Detect which cell encompasses the target text, then output its [X, Y] center coordinate. 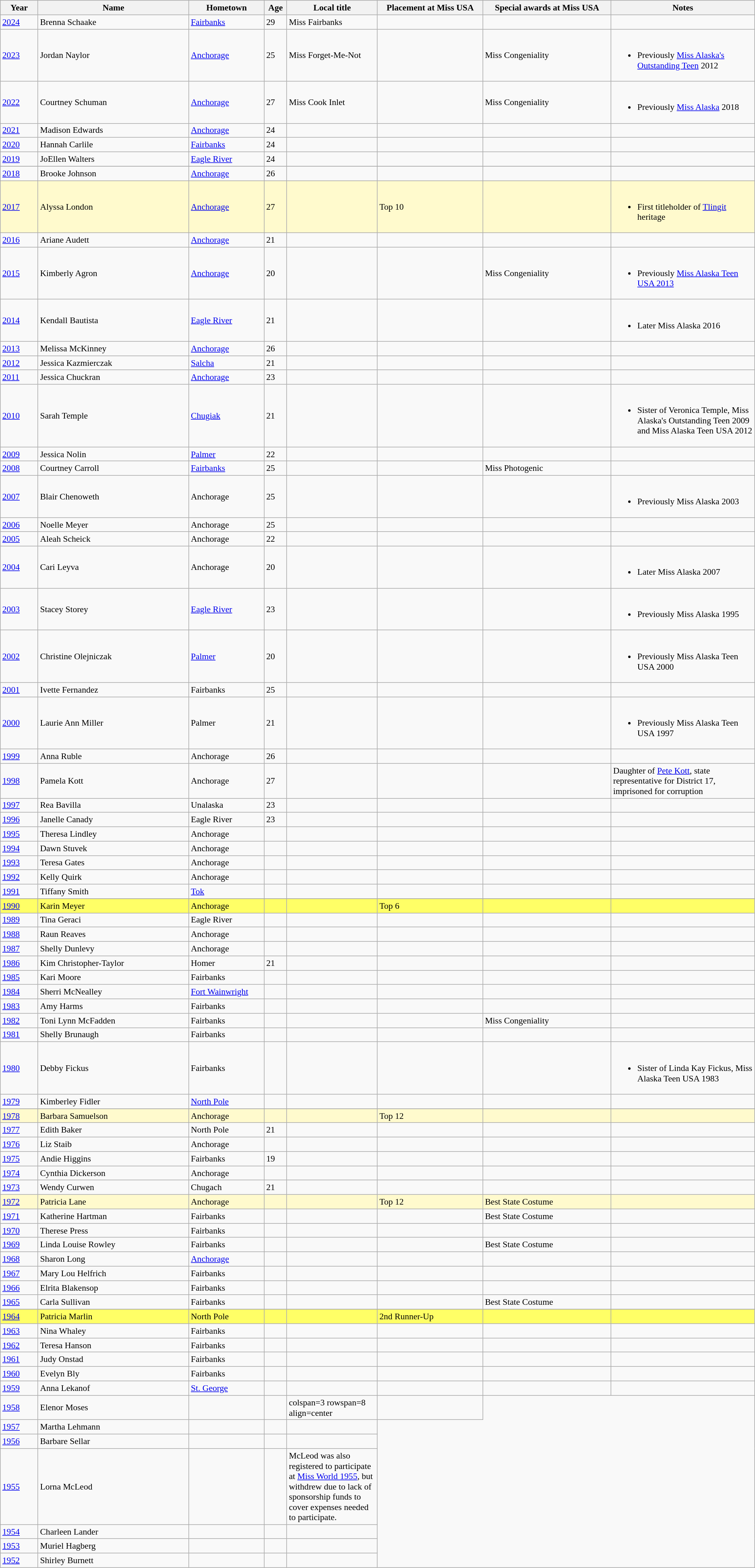
1979 [19, 1102]
2004 [19, 567]
1969 [19, 1245]
2007 [19, 497]
Shelly Dunlevy [114, 949]
Theresa Lindley [114, 834]
1974 [19, 1173]
Age [275, 8]
1963 [19, 1331]
Year [19, 8]
Kari Moore [114, 978]
Anna Ruble [114, 756]
Teresa Hanson [114, 1345]
1995 [19, 834]
Andie Higgins [114, 1159]
Jessica Nolin [114, 454]
Shirley Burnett [114, 1560]
2002 [19, 656]
1981 [19, 1035]
1958 [19, 1408]
Debby Fickus [114, 1068]
Jessica Kazmierczak [114, 363]
Sharon Long [114, 1259]
Barbara Samuelson [114, 1116]
Tina Geraci [114, 920]
2022 [19, 102]
Raun Reaves [114, 935]
Lorna McLeod [114, 1487]
1997 [19, 806]
Placement at Miss USA [430, 8]
1966 [19, 1288]
Nina Whaley [114, 1331]
Elenor Moses [114, 1408]
1998 [19, 781]
1985 [19, 978]
Local title [332, 8]
1991 [19, 891]
1960 [19, 1374]
1999 [19, 756]
1968 [19, 1259]
Special awards at Miss USA [547, 8]
Christine Olejniczak [114, 656]
Chugiak [226, 415]
Homer [226, 963]
1986 [19, 963]
Notes [683, 8]
1961 [19, 1360]
St. George [226, 1388]
2000 [19, 723]
2019 [19, 159]
Unalaska [226, 806]
1956 [19, 1442]
Sister of Veronica Temple, Miss Alaska's Outstanding Teen 2009 and Miss Alaska Teen USA 2012 [683, 415]
Miss Fairbanks [332, 22]
Salcha [226, 363]
2009 [19, 454]
Name [114, 8]
1982 [19, 1021]
Laurie Ann Miller [114, 723]
Miss Cook Inlet [332, 102]
2005 [19, 539]
Tok [226, 891]
29 [275, 22]
Miss Forget-Me-Not [332, 55]
1971 [19, 1216]
2003 [19, 609]
Kim Christopher-Taylor [114, 963]
Kelly Quirk [114, 877]
Sarah Temple [114, 415]
2016 [19, 240]
JoEllen Walters [114, 159]
Liz Staib [114, 1145]
1987 [19, 949]
2006 [19, 525]
1992 [19, 877]
Dawn Stuvek [114, 848]
1972 [19, 1202]
1967 [19, 1273]
2020 [19, 145]
Alyssa London [114, 207]
2010 [19, 415]
Sister of Linda Kay Fickus, Miss Alaska Teen USA 1983 [683, 1068]
Ivette Fernandez [114, 690]
1993 [19, 863]
1952 [19, 1560]
Noelle Meyer [114, 525]
1977 [19, 1130]
Patricia Marlin [114, 1316]
Rea Bavilla [114, 806]
1964 [19, 1316]
Amy Harms [114, 1006]
Muriel Hagberg [114, 1546]
1970 [19, 1231]
2017 [19, 207]
1996 [19, 820]
1978 [19, 1116]
1973 [19, 1188]
Top 10 [430, 207]
Fort Wainwright [226, 992]
Charleen Lander [114, 1532]
First titleholder of Tlingit heritage [683, 207]
Patricia Lane [114, 1202]
colspan=3 rowspan=8 align=center [332, 1408]
Toni Lynn McFadden [114, 1021]
Therese Press [114, 1231]
Chugach [226, 1188]
Kimberly Agron [114, 273]
Pamela Kott [114, 781]
Blair Chenoweth [114, 497]
1980 [19, 1068]
Stacey Storey [114, 609]
Jessica Chuckran [114, 378]
Katherine Hartman [114, 1216]
Wendy Curwen [114, 1188]
Brenna Schaake [114, 22]
Previously Miss Alaska 2018 [683, 102]
Evelyn Bly [114, 1374]
Hannah Carlile [114, 145]
1975 [19, 1159]
Judy Onstad [114, 1360]
Tiffany Smith [114, 891]
1976 [19, 1145]
Later Miss Alaska 2007 [683, 567]
Barbare Sellar [114, 1442]
Elrita Blakensop [114, 1288]
Carla Sullivan [114, 1302]
Teresa Gates [114, 863]
Cynthia Dickerson [114, 1173]
2021 [19, 130]
Previously Miss Alaska's Outstanding Teen 2012 [683, 55]
2013 [19, 349]
1959 [19, 1388]
Courtney Schuman [114, 102]
Kendall Bautista [114, 320]
Courtney Carroll [114, 468]
Melissa McKinney [114, 349]
Brooke Johnson [114, 173]
Cari Leyva [114, 567]
Top 6 [430, 906]
1962 [19, 1345]
1965 [19, 1302]
2nd Runner-Up [430, 1316]
1990 [19, 906]
Miss Photogenic [547, 468]
Previously Miss Alaska Teen USA 1997 [683, 723]
2014 [19, 320]
1953 [19, 1546]
Madison Edwards [114, 130]
2018 [19, 173]
Previously Miss Alaska Teen USA 2000 [683, 656]
Edith Baker [114, 1130]
1984 [19, 992]
Previously Miss Alaska Teen USA 2013 [683, 273]
2001 [19, 690]
Previously Miss Alaska 1995 [683, 609]
2015 [19, 273]
Kimberley Fidler [114, 1102]
Karin Meyer [114, 906]
McLeod was also registered to participate at Miss World 1955, but withdrew due to lack of sponsorship funds to cover expenses needed to participate. [332, 1487]
Previously Miss Alaska 2003 [683, 497]
Anna Lekanof [114, 1388]
Sherri McNealley [114, 992]
1988 [19, 935]
Daughter of Pete Kott, state representative for District 17, imprisoned for corruption [683, 781]
Janelle Canady [114, 820]
Aleah Scheick [114, 539]
Later Miss Alaska 2016 [683, 320]
Jordan Naylor [114, 55]
19 [275, 1159]
2011 [19, 378]
Martha Lehmann [114, 1427]
2024 [19, 22]
2008 [19, 468]
1957 [19, 1427]
2012 [19, 363]
2023 [19, 55]
1989 [19, 920]
1954 [19, 1532]
Mary Lou Helfrich [114, 1273]
Shelly Brunaugh [114, 1035]
1994 [19, 848]
Ariane Audett [114, 240]
Linda Louise Rowley [114, 1245]
1955 [19, 1487]
1983 [19, 1006]
Hometown [226, 8]
